Find where the given text appears and provide that cell's center as [X, Y] coordinate. 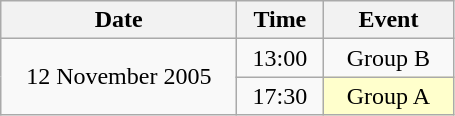
Time [280, 20]
Date [119, 20]
Group B [388, 58]
13:00 [280, 58]
Event [388, 20]
Group A [388, 96]
12 November 2005 [119, 77]
17:30 [280, 96]
